Determine the (X, Y) coordinate at the center of the cell enclosing the given text.  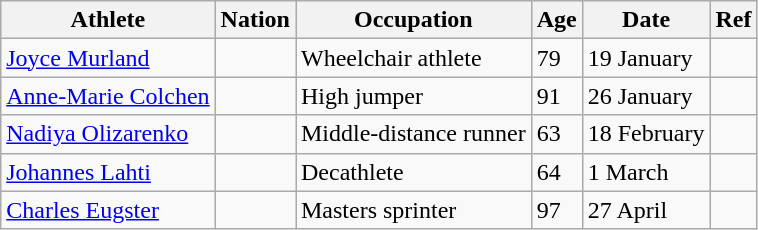
64 (556, 172)
79 (556, 58)
Wheelchair athlete (414, 58)
18 February (646, 134)
Joyce Murland (108, 58)
Athlete (108, 20)
Johannes Lahti (108, 172)
Date (646, 20)
Ref (734, 20)
27 April (646, 210)
1 March (646, 172)
High jumper (414, 96)
26 January (646, 96)
91 (556, 96)
Occupation (414, 20)
Middle-distance runner (414, 134)
63 (556, 134)
Charles Eugster (108, 210)
19 January (646, 58)
Nadiya Olizarenko (108, 134)
Nation (255, 20)
Masters sprinter (414, 210)
Decathlete (414, 172)
Anne-Marie Colchen (108, 96)
Age (556, 20)
97 (556, 210)
